Locate the cell with the specified text and output its (X, Y) center coordinate. 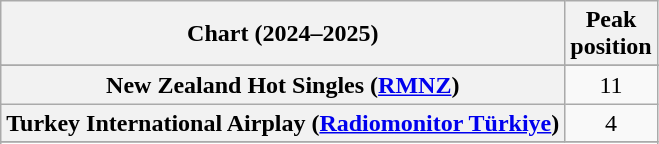
Chart (2024–2025) (283, 34)
4 (611, 123)
Turkey International Airplay (Radiomonitor Türkiye) (283, 123)
Peakposition (611, 34)
11 (611, 85)
New Zealand Hot Singles (RMNZ) (283, 85)
